Find where the given text appears and provide that cell's center as (X, Y) coordinate. 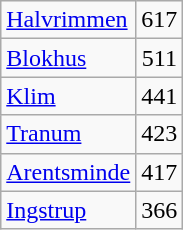
Halvrimmen (68, 20)
Arentsminde (68, 172)
511 (160, 58)
Blokhus (68, 58)
417 (160, 172)
366 (160, 210)
423 (160, 134)
Tranum (68, 134)
Ingstrup (68, 210)
Klim (68, 96)
441 (160, 96)
617 (160, 20)
